Identify which cell holds the provided text, then report its [x, y] central coordinate. 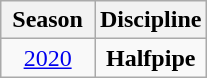
Halfpipe [150, 58]
Season [48, 20]
2020 [48, 58]
Discipline [150, 20]
